Identify which cell holds the provided text, then report its (X, Y) central coordinate. 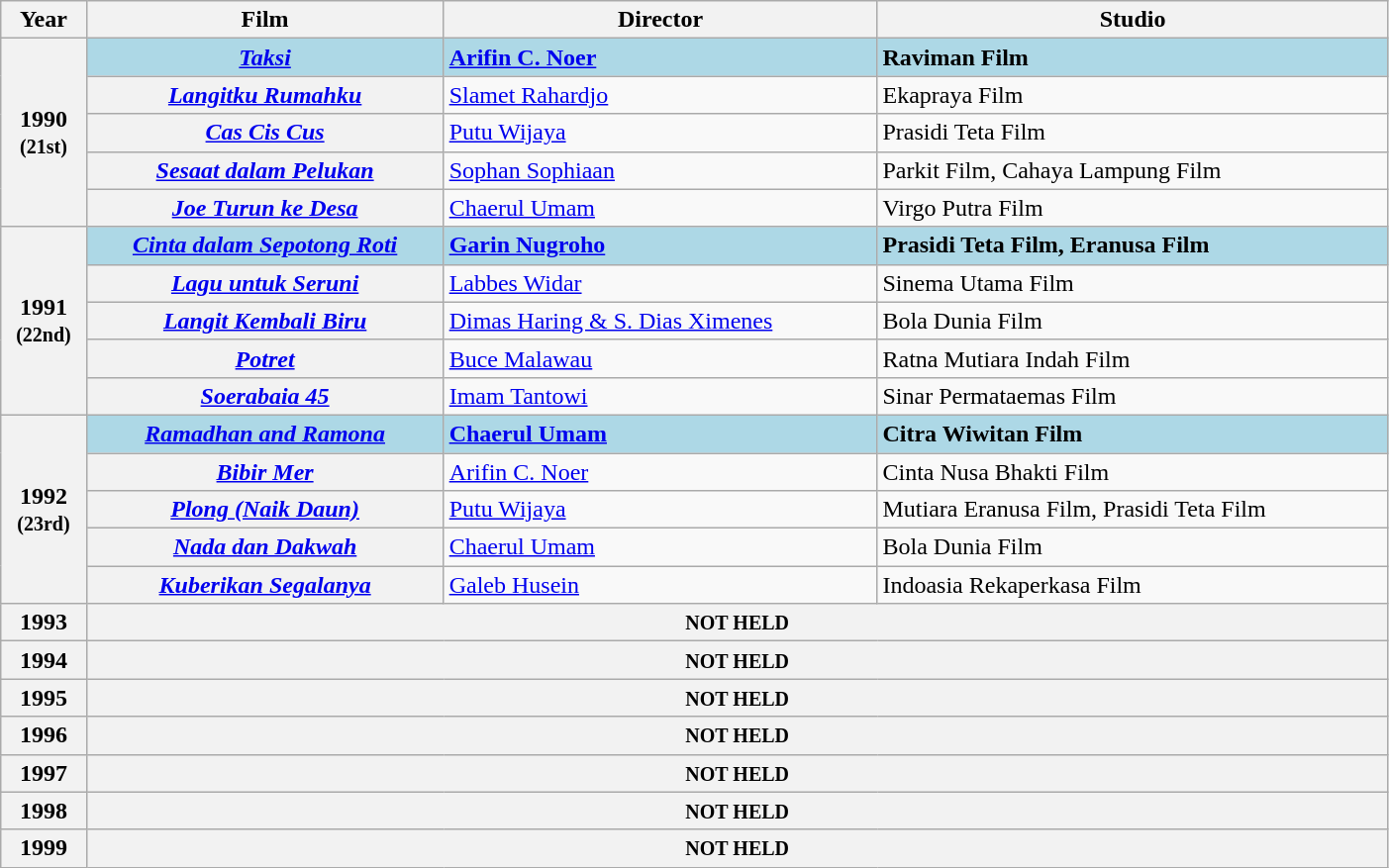
Bibir Mer (265, 472)
Director (660, 20)
Ratna Mutiara Indah Film (1133, 358)
Film (265, 20)
Cinta dalam Sepotong Roti (265, 245)
Langitku Rumahku (265, 95)
Dimas Haring & S. Dias Ximenes (660, 321)
Sinar Permataemas Film (1133, 396)
Kuberikan Segalanya (265, 585)
Potret (265, 358)
Studio (1133, 20)
Raviman Film (1133, 57)
Taksi (265, 57)
Citra Wiwitan Film (1133, 434)
Parkit Film, Cahaya Lampung Film (1133, 170)
1996 (44, 735)
Buce Malawau (660, 358)
Indoasia Rekaperkasa Film (1133, 585)
1999 (44, 848)
1994 (44, 660)
Sophan Sophiaan (660, 170)
Cas Cis Cus (265, 133)
1995 (44, 698)
Imam Tantowi (660, 396)
1993 (44, 623)
Sesaat dalam Pelukan (265, 170)
Langit Kembali Biru (265, 321)
Joe Turun ke Desa (265, 208)
Prasidi Teta Film, Eranusa Film (1133, 245)
Virgo Putra Film (1133, 208)
Year (44, 20)
1990(21st) (44, 133)
1991(22nd) (44, 321)
Ramadhan and Ramona (265, 434)
Ekapraya Film (1133, 95)
Soerabaia 45 (265, 396)
Plong (Naik Daun) (265, 510)
Garin Nugroho (660, 245)
Galeb Husein (660, 585)
Nada dan Dakwah (265, 547)
Prasidi Teta Film (1133, 133)
1998 (44, 811)
Labbes Widar (660, 283)
Lagu untuk Seruni (265, 283)
Cinta Nusa Bhakti Film (1133, 472)
1992(23rd) (44, 509)
Slamet Rahardjo (660, 95)
Mutiara Eranusa Film, Prasidi Teta Film (1133, 510)
Sinema Utama Film (1133, 283)
1997 (44, 773)
